Return the (x, y) coordinate for the center point of the cell that contains the specified text.  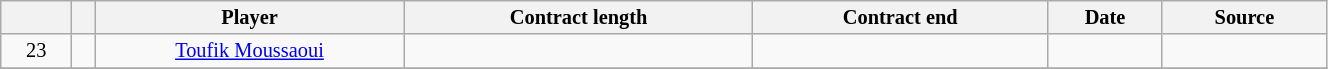
Contract length (578, 17)
Player (250, 17)
Source (1244, 17)
Toufik Moussaoui (250, 51)
Date (1106, 17)
Contract end (900, 17)
23 (36, 51)
